Capture the cell that displays the provided text and extract its (X, Y) central coordinate. 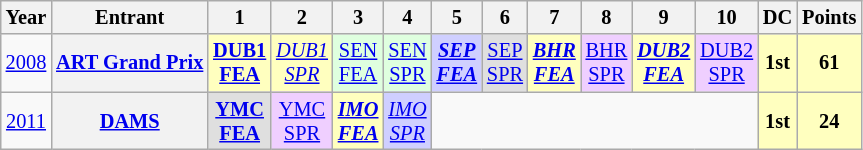
2 (302, 17)
10 (726, 17)
1 (240, 17)
DUB1SPR (302, 63)
Year (26, 17)
4 (407, 17)
2011 (26, 121)
7 (554, 17)
SENSPR (407, 63)
SEPSPR (505, 63)
DUB1FEA (240, 63)
YMCFEA (240, 121)
Points (829, 17)
ART Grand Prix (130, 63)
DAMS (130, 121)
9 (664, 17)
SEPFEA (457, 63)
BHRFEA (554, 63)
6 (505, 17)
5 (457, 17)
Entrant (130, 17)
DC (778, 17)
2008 (26, 63)
YMCSPR (302, 121)
DUB2FEA (664, 63)
SENFEA (358, 63)
61 (829, 63)
24 (829, 121)
IMOSPR (407, 121)
3 (358, 17)
BHRSPR (607, 63)
IMOFEA (358, 121)
DUB2SPR (726, 63)
8 (607, 17)
